Detect which cell encompasses the target text, then output its [X, Y] center coordinate. 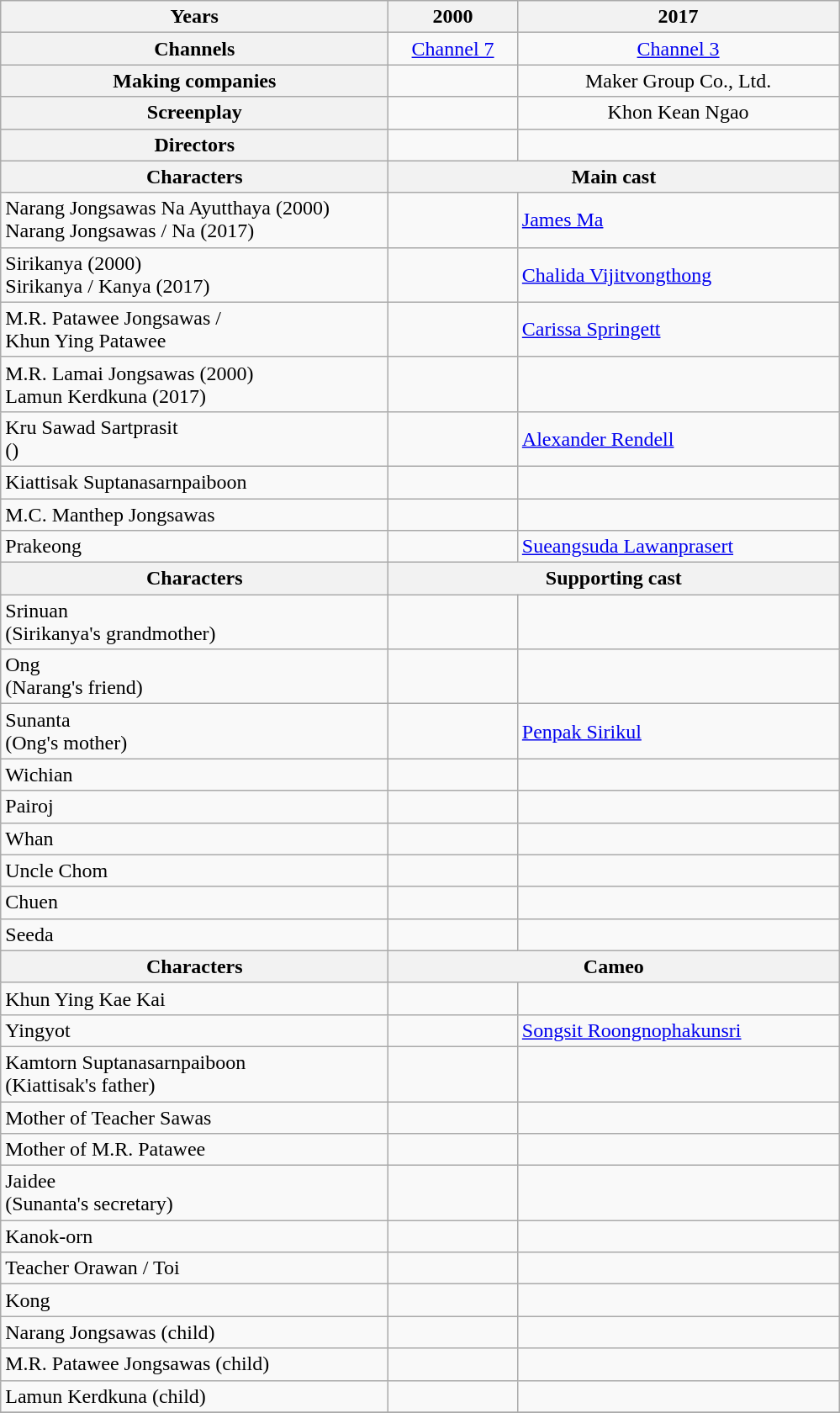
Channel 3 [678, 49]
M.R. Patawee Jongsawas /Khun Ying Patawee [195, 330]
Carissa Springett [678, 330]
Mother of Teacher Sawas [195, 1118]
M.C. Manthep Jongsawas [195, 514]
Kiattisak Suptanasarnpaiboon [195, 482]
Maker Group Co., Ltd. [678, 81]
Ong(Narang's friend) [195, 676]
Khun Ying Kae Kai [195, 998]
Jaidee(Sunanta's secretary) [195, 1193]
Srinuan(Sirikanya's grandmother) [195, 622]
M.R. Patawee Jongsawas (child) [195, 1364]
Wichian [195, 775]
Channels [195, 49]
Channel 7 [452, 49]
Mother of M.R. Patawee [195, 1150]
Kru Sawad Sartprasit() [195, 439]
Sirikanya (2000)Sirikanya / Kanya (2017) [195, 274]
Main cast [614, 177]
Narang Jongsawas (child) [195, 1332]
M.R. Lamai Jongsawas (2000)Lamun Kerdkuna (2017) [195, 384]
Pairoj [195, 807]
Alexander Rendell [678, 439]
Penpak Sirikul [678, 732]
Whan [195, 839]
Kanok-orn [195, 1236]
Narang Jongsawas Na Ayutthaya (2000)Narang Jongsawas / Na (2017) [195, 220]
Seeda [195, 934]
Supporting cast [614, 579]
Sueangsuda Lawanprasert [678, 547]
Chuen [195, 902]
Teacher Orawan / Toi [195, 1268]
Directors [195, 145]
Kamtorn Suptanasarnpaiboon(Kiattisak's father) [195, 1073]
Lamun Kerdkuna (child) [195, 1396]
Years [195, 17]
Sunanta(Ong's mother) [195, 732]
Yingyot [195, 1030]
Screenplay [195, 113]
Prakeong [195, 547]
Cameo [614, 966]
Khon Kean Ngao [678, 113]
Chalida Vijitvongthong [678, 274]
2017 [678, 17]
Uncle Chom [195, 871]
Making companies [195, 81]
Kong [195, 1300]
James Ma [678, 220]
Songsit Roongnophakunsri [678, 1030]
2000 [452, 17]
